Return the (X, Y) coordinate for the center point of the cell that contains the specified text.  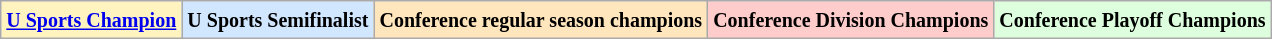
Conference Division Champions (851, 20)
Conference regular season champions (541, 20)
U Sports Champion (92, 20)
Conference Playoff Champions (1132, 20)
U Sports Semifinalist (278, 20)
